Find where the given text appears and provide that cell's center as (X, Y) coordinate. 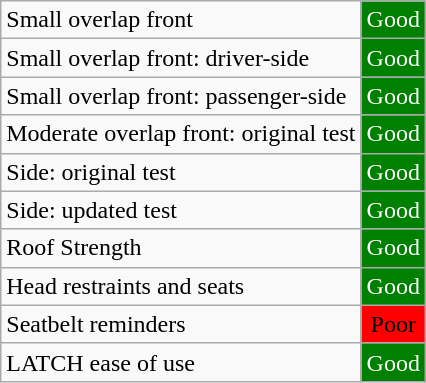
Small overlap front: passenger-side (181, 96)
Small overlap front (181, 20)
Head restraints and seats (181, 286)
Moderate overlap front: original test (181, 134)
LATCH ease of use (181, 362)
Seatbelt reminders (181, 324)
Side: original test (181, 172)
Roof Strength (181, 248)
Poor (393, 324)
Small overlap front: driver-side (181, 58)
Side: updated test (181, 210)
